For the text-containing cell, return its midpoint in [X, Y] coordinate format. 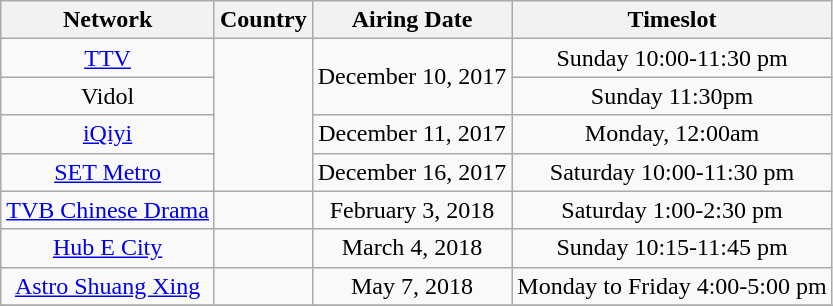
February 3, 2018 [412, 210]
TVB Chinese Drama [108, 210]
Sunday 10:15-11:45 pm [672, 248]
Country [263, 20]
Saturday 1:00-2:30 pm [672, 210]
Airing Date [412, 20]
December 16, 2017 [412, 172]
Astro Shuang Xing [108, 286]
Hub E City [108, 248]
Vidol [108, 96]
Monday to Friday 4:00-5:00 pm [672, 286]
iQiyi [108, 134]
March 4, 2018 [412, 248]
Timeslot [672, 20]
December 10, 2017 [412, 77]
December 11, 2017 [412, 134]
TTV [108, 58]
SET Metro [108, 172]
Network [108, 20]
Monday, 12:00am [672, 134]
Saturday 10:00-11:30 pm [672, 172]
Sunday 10:00-11:30 pm [672, 58]
Sunday 11:30pm [672, 96]
May 7, 2018 [412, 286]
